Provide the (x, y) coordinate of the cell's center where the given text is located.  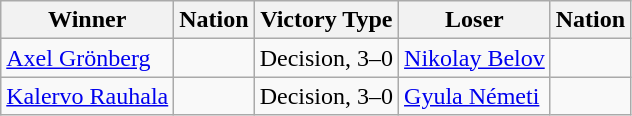
Victory Type (326, 20)
Loser (475, 20)
Kalervo Rauhala (88, 96)
Winner (88, 20)
Gyula Németi (475, 96)
Nikolay Belov (475, 58)
Axel Grönberg (88, 58)
